For the text-containing cell, return its midpoint in (x, y) coordinate format. 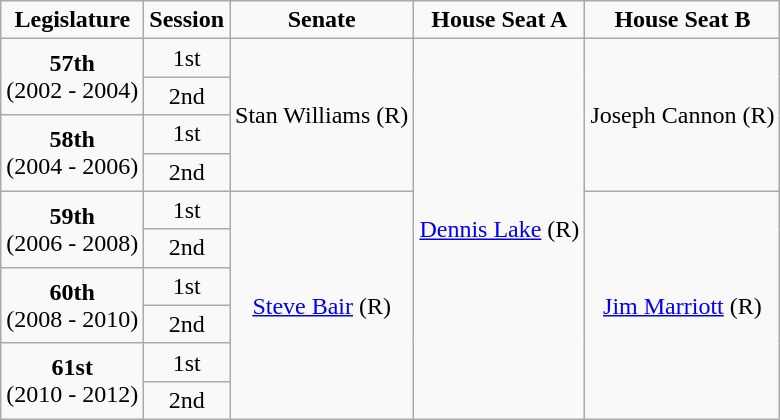
Steve Bair (R) (322, 305)
Joseph Cannon (R) (682, 115)
Senate (322, 20)
House Seat B (682, 20)
60th (2008 - 2010) (72, 305)
Session (187, 20)
Stan Williams (R) (322, 115)
61st (2010 - 2012) (72, 381)
57th (2002 - 2004) (72, 77)
House Seat A (500, 20)
Jim Marriott (R) (682, 305)
59th (2006 - 2008) (72, 229)
Legislature (72, 20)
58th (2004 - 2006) (72, 153)
Dennis Lake (R) (500, 230)
